Return the (x, y) coordinate for the center point of the cell that contains the specified text.  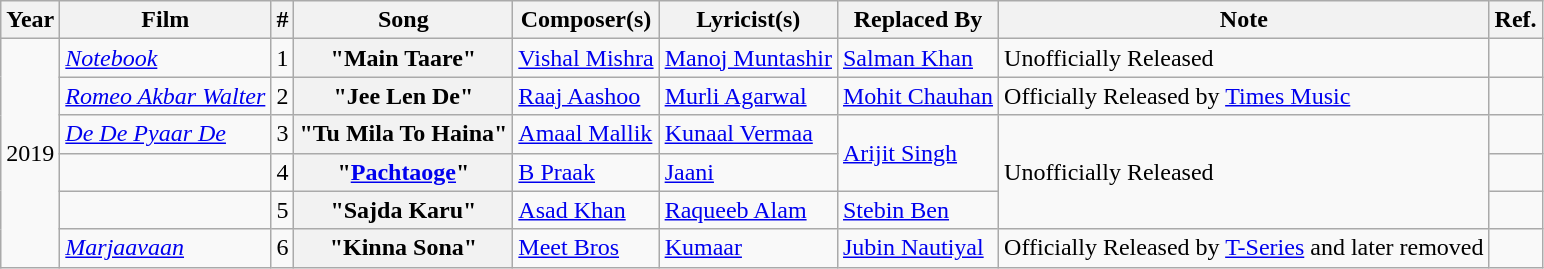
Lyricist(s) (748, 20)
Amaal Mallik (586, 134)
2 (282, 96)
Raaj Aashoo (586, 96)
5 (282, 210)
Ref. (1516, 20)
Meet Bros (586, 248)
Officially Released by Times Music (1244, 96)
Murli Agarwal (748, 96)
"Jee Len De" (404, 96)
Vishal Mishra (586, 58)
"Tu Mila To Haina" (404, 134)
Manoj Muntashir (748, 58)
Marjaavaan (166, 248)
Year (30, 20)
Kumaar (748, 248)
Composer(s) (586, 20)
Kunaal Vermaa (748, 134)
Romeo Akbar Walter (166, 96)
"Kinna Sona" (404, 248)
Notebook (166, 58)
Officially Released by T-Series and later removed (1244, 248)
# (282, 20)
6 (282, 248)
"Main Taare" (404, 58)
Film (166, 20)
Asad Khan (586, 210)
3 (282, 134)
De De Pyaar De (166, 134)
Song (404, 20)
"Sajda Karu" (404, 210)
"Pachtaoge" (404, 172)
4 (282, 172)
Mohit Chauhan (918, 96)
Raqueeb Alam (748, 210)
Salman Khan (918, 58)
Jubin Nautiyal (918, 248)
Stebin Ben (918, 210)
Jaani (748, 172)
B Praak (586, 172)
1 (282, 58)
Arijit Singh (918, 153)
Note (1244, 20)
2019 (30, 153)
Replaced By (918, 20)
